Capture the cell that displays the provided text and extract its (X, Y) central coordinate. 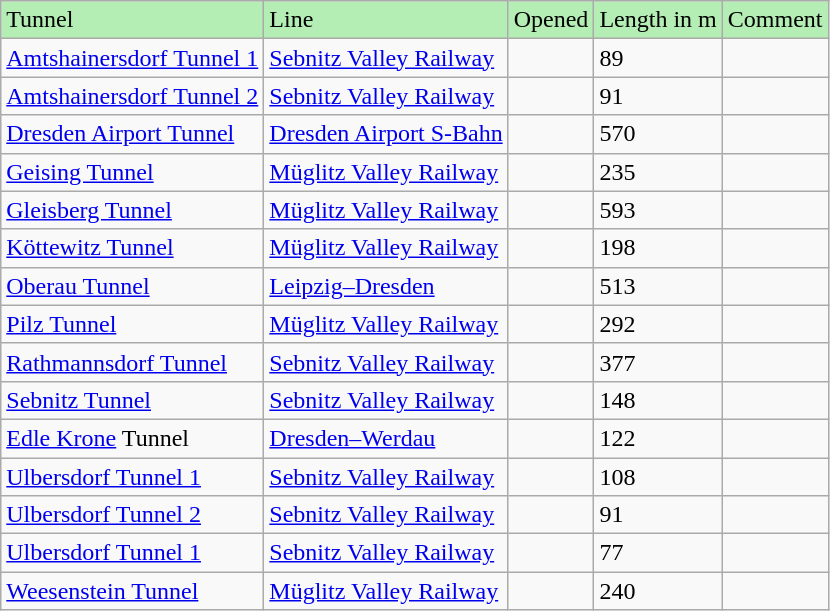
89 (658, 58)
108 (658, 477)
Oberau Tunnel (132, 286)
235 (658, 172)
148 (658, 400)
240 (658, 591)
Dresden Airport S-Bahn (386, 134)
Rathmannsdorf Tunnel (132, 362)
513 (658, 286)
Leipzig–Dresden (386, 286)
Opened (551, 20)
122 (658, 438)
Geising Tunnel (132, 172)
Edle Krone Tunnel (132, 438)
77 (658, 553)
292 (658, 324)
Tunnel (132, 20)
Gleisberg Tunnel (132, 210)
Length in m (658, 20)
593 (658, 210)
Amtshainersdorf Tunnel 1 (132, 58)
Ulbersdorf Tunnel 2 (132, 515)
Dresden Airport Tunnel (132, 134)
Pilz Tunnel (132, 324)
Köttewitz Tunnel (132, 248)
377 (658, 362)
Line (386, 20)
Amtshainersdorf Tunnel 2 (132, 96)
Weesenstein Tunnel (132, 591)
570 (658, 134)
198 (658, 248)
Sebnitz Tunnel (132, 400)
Dresden–Werdau (386, 438)
Comment (775, 20)
